Detect which cell encompasses the target text, then output its [x, y] center coordinate. 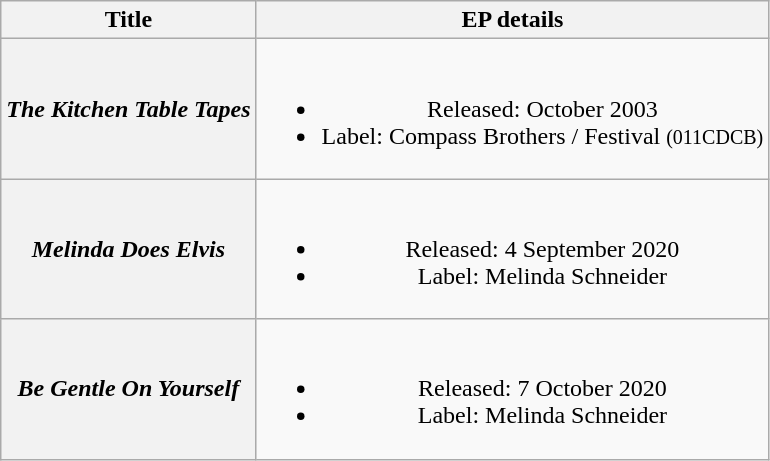
Melinda Does Elvis [128, 249]
Released: 4 September 2020Label: Melinda Schneider [512, 249]
Be Gentle On Yourself [128, 389]
Title [128, 20]
Released: October 2003Label: Compass Brothers / Festival (011CDCB) [512, 109]
Released: 7 October 2020Label: Melinda Schneider [512, 389]
The Kitchen Table Tapes [128, 109]
EP details [512, 20]
